Identify which cell holds the provided text, then report its [X, Y] central coordinate. 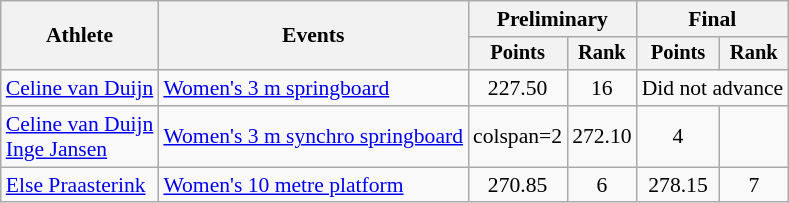
Did not advance [713, 88]
227.50 [518, 88]
4 [678, 136]
16 [602, 88]
272.10 [602, 136]
6 [602, 185]
Athlete [80, 36]
Women's 3 m springboard [313, 88]
278.15 [678, 185]
colspan=2 [518, 136]
Events [313, 36]
Women's 10 metre platform [313, 185]
Celine van Duijn [80, 88]
Celine van DuijnInge Jansen [80, 136]
7 [754, 185]
Else Praasterink [80, 185]
270.85 [518, 185]
Final [713, 19]
Women's 3 m synchro springboard [313, 136]
Preliminary [552, 19]
